Find where the given text appears and provide that cell's center as (x, y) coordinate. 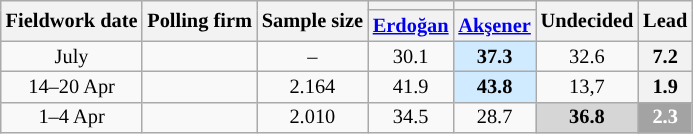
2.3 (665, 118)
32.6 (588, 56)
Polling firm (199, 20)
30.1 (411, 56)
Erdoğan (411, 26)
34.5 (411, 118)
36.8 (588, 118)
14–20 Apr (72, 86)
July (72, 56)
Akşener (494, 26)
– (312, 56)
Fieldwork date (72, 20)
1.9 (665, 86)
Undecided (588, 20)
41.9 (411, 86)
43.8 (494, 86)
1–4 Apr (72, 118)
37.3 (494, 56)
2.010 (312, 118)
Lead (665, 20)
2.164 (312, 86)
7.2 (665, 56)
13,7 (588, 86)
Sample size (312, 20)
28.7 (494, 118)
